Return the (x, y) coordinate for the center point of the cell that contains the specified text.  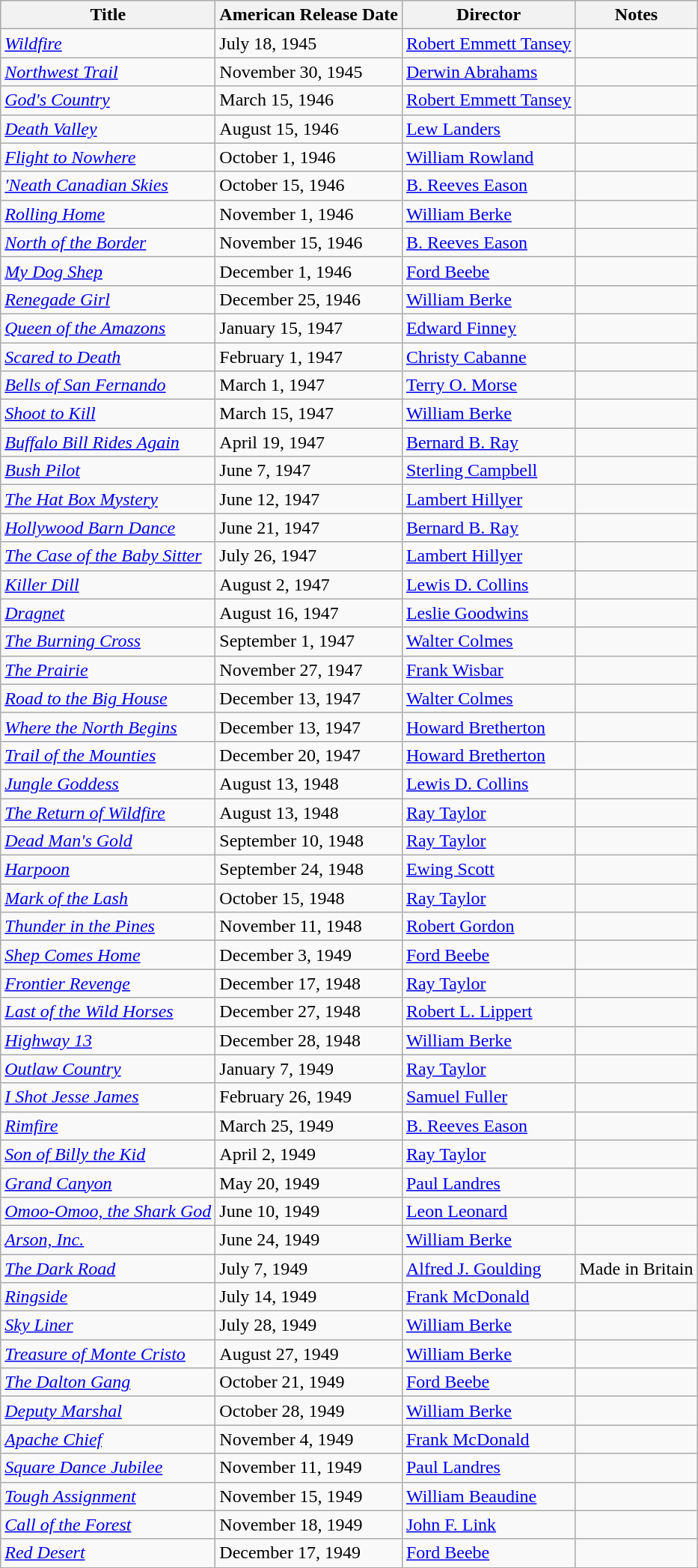
November 4, 1949 (309, 1439)
Christy Cabanne (489, 357)
American Release Date (309, 15)
Dead Man's Gold (108, 841)
Road to the Big House (108, 698)
August 2, 1947 (309, 585)
Ewing Scott (489, 870)
North of the Border (108, 242)
September 1, 1947 (309, 641)
Son of Billy the Kid (108, 1154)
August 15, 1946 (309, 129)
Square Dance Jubilee (108, 1468)
Edward Finney (489, 328)
William Beaudine (489, 1496)
July 18, 1945 (309, 43)
Death Valley (108, 129)
November 30, 1945 (309, 72)
William Rowland (489, 157)
December 25, 1946 (309, 299)
Alfred J. Goulding (489, 1269)
Rimfire (108, 1126)
July 14, 1949 (309, 1297)
April 19, 1947 (309, 442)
Queen of the Amazons (108, 328)
December 20, 1947 (309, 755)
November 1, 1946 (309, 214)
Leon Leonard (489, 1211)
November 15, 1946 (309, 242)
Bush Pilot (108, 471)
October 21, 1949 (309, 1382)
Dragnet (108, 613)
Thunder in the Pines (108, 927)
Grand Canyon (108, 1183)
My Dog Shep (108, 271)
Highway 13 (108, 1040)
Terry O. Morse (489, 385)
Outlaw Country (108, 1069)
November 11, 1949 (309, 1468)
Title (108, 15)
October 1, 1946 (309, 157)
Flight to Nowhere (108, 157)
January 15, 1947 (309, 328)
The Dalton Gang (108, 1382)
The Case of the Baby Sitter (108, 556)
November 15, 1949 (309, 1496)
Wildfire (108, 43)
January 7, 1949 (309, 1069)
July 7, 1949 (309, 1269)
December 27, 1948 (309, 1012)
June 12, 1947 (309, 499)
Rolling Home (108, 214)
November 27, 1947 (309, 670)
December 17, 1949 (309, 1553)
Tough Assignment (108, 1496)
Robert Gordon (489, 927)
Made in Britain (636, 1269)
Mark of the Lash (108, 898)
Shep Comes Home (108, 955)
Director (489, 15)
Where the North Begins (108, 727)
Shoot to Kill (108, 414)
Sky Liner (108, 1326)
The Return of Wildfire (108, 812)
December 28, 1948 (309, 1040)
December 1, 1946 (309, 271)
Notes (636, 15)
John F. Link (489, 1525)
Frank Wisbar (489, 670)
Omoo-Omoo, the Shark God (108, 1211)
The Dark Road (108, 1269)
March 25, 1949 (309, 1126)
Apache Chief (108, 1439)
Treasure of Monte Cristo (108, 1354)
Lew Landers (489, 129)
Frontier Revenge (108, 983)
November 11, 1948 (309, 927)
March 15, 1947 (309, 414)
Leslie Goodwins (489, 613)
Derwin Abrahams (489, 72)
June 7, 1947 (309, 471)
God's Country (108, 100)
Arson, Inc. (108, 1239)
June 10, 1949 (309, 1211)
Call of the Forest (108, 1525)
August 27, 1949 (309, 1354)
May 20, 1949 (309, 1183)
Northwest Trail (108, 72)
Hollywood Barn Dance (108, 528)
Ringside (108, 1297)
Sterling Campbell (489, 471)
March 1, 1947 (309, 385)
December 17, 1948 (309, 983)
June 24, 1949 (309, 1239)
Jungle Goddess (108, 784)
I Shot Jesse James (108, 1097)
July 26, 1947 (309, 556)
April 2, 1949 (309, 1154)
The Prairie (108, 670)
June 21, 1947 (309, 528)
The Hat Box Mystery (108, 499)
Robert L. Lippert (489, 1012)
Bells of San Fernando (108, 385)
August 16, 1947 (309, 613)
October 15, 1948 (309, 898)
Killer Dill (108, 585)
'Neath Canadian Skies (108, 186)
February 26, 1949 (309, 1097)
Trail of the Mounties (108, 755)
Deputy Marshal (108, 1411)
September 10, 1948 (309, 841)
The Burning Cross (108, 641)
Harpoon (108, 870)
September 24, 1948 (309, 870)
Buffalo Bill Rides Again (108, 442)
March 15, 1946 (309, 100)
Samuel Fuller (489, 1097)
July 28, 1949 (309, 1326)
November 18, 1949 (309, 1525)
February 1, 1947 (309, 357)
Last of the Wild Horses (108, 1012)
October 28, 1949 (309, 1411)
Scared to Death (108, 357)
October 15, 1946 (309, 186)
Red Desert (108, 1553)
Renegade Girl (108, 299)
December 3, 1949 (309, 955)
